Pinpoint the cell where the given text exists, returning its [x, y] midpoint coordinate. 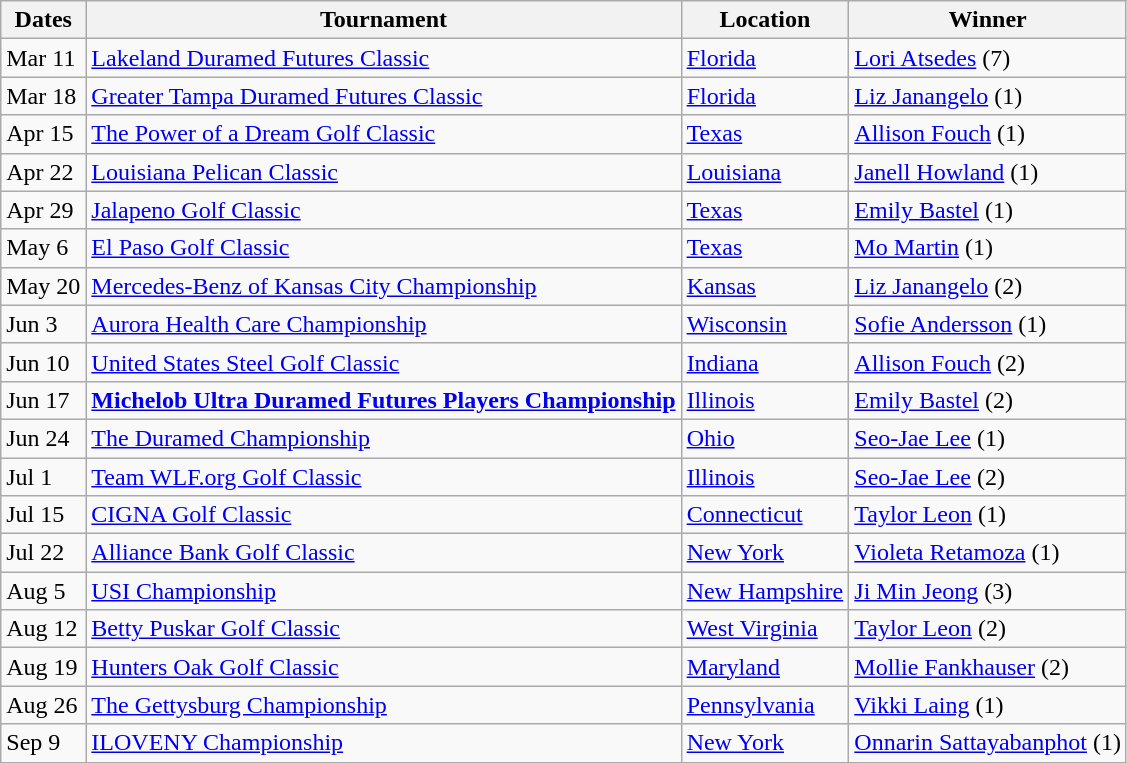
Lakeland Duramed Futures Classic [384, 58]
Mar 18 [44, 96]
Pennsylvania [765, 705]
Louisiana [765, 172]
Seo-Jae Lee (2) [988, 477]
Winner [988, 20]
Allison Fouch (1) [988, 134]
Mar 11 [44, 58]
Liz Janangelo (1) [988, 96]
Jalapeno Golf Classic [384, 210]
ILOVENY Championship [384, 743]
Mollie Fankhauser (2) [988, 667]
Violeta Retamoza (1) [988, 553]
Jun 24 [44, 438]
Apr 15 [44, 134]
Sofie Andersson (1) [988, 324]
Jun 3 [44, 324]
Aug 5 [44, 591]
Jun 10 [44, 362]
Jul 1 [44, 477]
Emily Bastel (2) [988, 400]
Wisconsin [765, 324]
Onnarin Sattayabanphot (1) [988, 743]
Location [765, 20]
Betty Puskar Golf Classic [384, 629]
Taylor Leon (2) [988, 629]
West Virginia [765, 629]
May 20 [44, 286]
Maryland [765, 667]
United States Steel Golf Classic [384, 362]
Mo Martin (1) [988, 248]
CIGNA Golf Classic [384, 515]
Lori Atsedes (7) [988, 58]
New Hampshire [765, 591]
Alliance Bank Golf Classic [384, 553]
Aug 19 [44, 667]
Team WLF.org Golf Classic [384, 477]
Ohio [765, 438]
Greater Tampa Duramed Futures Classic [384, 96]
Jun 17 [44, 400]
Jul 22 [44, 553]
Aug 26 [44, 705]
Taylor Leon (1) [988, 515]
The Duramed Championship [384, 438]
Sep 9 [44, 743]
Apr 29 [44, 210]
Janell Howland (1) [988, 172]
Connecticut [765, 515]
Mercedes-Benz of Kansas City Championship [384, 286]
Kansas [765, 286]
Seo-Jae Lee (1) [988, 438]
The Power of a Dream Golf Classic [384, 134]
Tournament [384, 20]
Aug 12 [44, 629]
Liz Janangelo (2) [988, 286]
Jul 15 [44, 515]
The Gettysburg Championship [384, 705]
Aurora Health Care Championship [384, 324]
Louisiana Pelican Classic [384, 172]
Vikki Laing (1) [988, 705]
Michelob Ultra Duramed Futures Players Championship [384, 400]
Allison Fouch (2) [988, 362]
Emily Bastel (1) [988, 210]
May 6 [44, 248]
Ji Min Jeong (3) [988, 591]
USI Championship [384, 591]
Apr 22 [44, 172]
El Paso Golf Classic [384, 248]
Indiana [765, 362]
Hunters Oak Golf Classic [384, 667]
Dates [44, 20]
